Search for the cell housing the specified text and yield its (x, y) center coordinate. 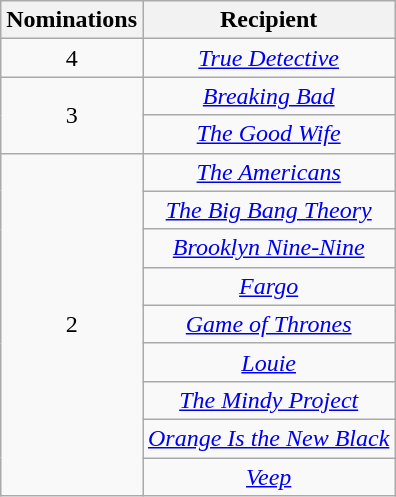
Recipient (268, 20)
2 (72, 324)
True Detective (268, 58)
Breaking Bad (268, 96)
Orange Is the New Black (268, 438)
4 (72, 58)
Veep (268, 477)
3 (72, 115)
Nominations (72, 20)
The Mindy Project (268, 400)
Fargo (268, 286)
The Americans (268, 172)
Game of Thrones (268, 324)
The Big Bang Theory (268, 210)
Brooklyn Nine-Nine (268, 248)
Louie (268, 362)
The Good Wife (268, 134)
